Return (X, Y) of the center of cell containing provided text 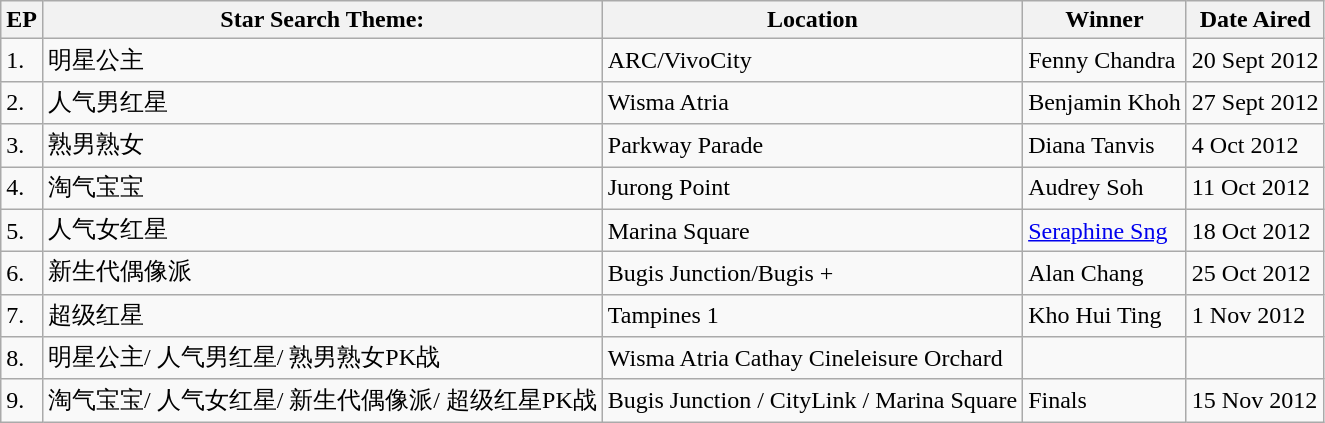
Audrey Soh (1105, 188)
1. (22, 60)
Diana Tanvis (1105, 146)
Fenny Chandra (1105, 60)
27 Sept 2012 (1255, 102)
ARC/VivoCity (812, 60)
25 Oct 2012 (1255, 274)
9. (22, 400)
6. (22, 274)
3. (22, 146)
7. (22, 316)
Kho Hui Ting (1105, 316)
Date Aired (1255, 20)
人气女红星 (322, 230)
Benjamin Khoh (1105, 102)
Parkway Parade (812, 146)
Jurong Point (812, 188)
Winner (1105, 20)
Bugis Junction / CityLink / Marina Square (812, 400)
4. (22, 188)
18 Oct 2012 (1255, 230)
新生代偶像派 (322, 274)
5. (22, 230)
明星公主 (322, 60)
Bugis Junction/Bugis + (812, 274)
超级红星 (322, 316)
11 Oct 2012 (1255, 188)
Wisma Atria Cathay Cineleisure Orchard (812, 358)
Marina Square (812, 230)
4 Oct 2012 (1255, 146)
1 Nov 2012 (1255, 316)
熟男熟女 (322, 146)
15 Nov 2012 (1255, 400)
2. (22, 102)
明星公主/ 人气男红星/ 熟男熟女PK战 (322, 358)
Star Search Theme: (322, 20)
Alan Chang (1105, 274)
淘气宝宝/ 人气女红星/ 新生代偶像派/ 超级红星PK战 (322, 400)
Wisma Atria (812, 102)
Finals (1105, 400)
20 Sept 2012 (1255, 60)
人气男红星 (322, 102)
Location (812, 20)
EP (22, 20)
淘气宝宝 (322, 188)
Tampines 1 (812, 316)
Seraphine Sng (1105, 230)
8. (22, 358)
